Output the [X, Y] coordinate of the center of the cell containing the given text.  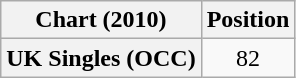
82 [248, 58]
Position [248, 20]
Chart (2010) [101, 20]
UK Singles (OCC) [101, 58]
